Output the (X, Y) coordinate of the center of the cell containing the given text.  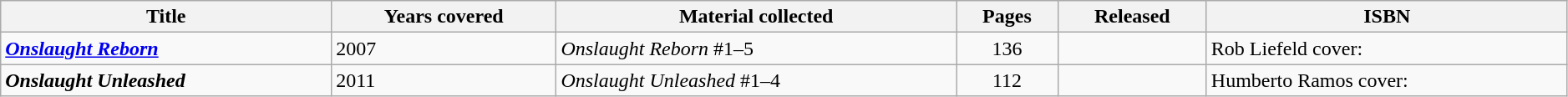
Onslaught Unleashed #1–4 (757, 80)
Onslaught Reborn (166, 48)
Material collected (757, 17)
2011 (444, 80)
Title (166, 17)
Rob Liefeld cover: (1387, 48)
Years covered (444, 17)
112 (1007, 80)
Released (1132, 17)
Humberto Ramos cover: (1387, 80)
Pages (1007, 17)
Onslaught Reborn #1–5 (757, 48)
136 (1007, 48)
ISBN (1387, 17)
Onslaught Unleashed (166, 80)
2007 (444, 48)
